Determine the (X, Y) coordinate at the center of the cell enclosing the given text.  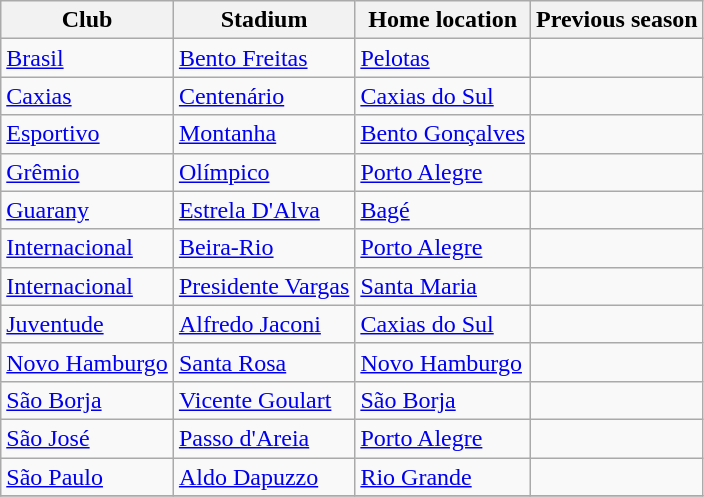
Rio Grande (443, 477)
Brasil (88, 58)
São Paulo (88, 477)
Estrela D'Alva (264, 210)
Caxias (88, 96)
Santa Rosa (264, 362)
Presidente Vargas (264, 286)
Olímpico (264, 172)
São José (88, 438)
Beira-Rio (264, 248)
Aldo Dapuzzo (264, 477)
Alfredo Jaconi (264, 324)
Club (88, 20)
Centenário (264, 96)
Juventude (88, 324)
Guarany (88, 210)
Previous season (618, 20)
Santa Maria (443, 286)
Vicente Goulart (264, 400)
Home location (443, 20)
Esportivo (88, 134)
Bento Freitas (264, 58)
Bento Gonçalves (443, 134)
Montanha (264, 134)
Passo d'Areia (264, 438)
Pelotas (443, 58)
Stadium (264, 20)
Grêmio (88, 172)
Bagé (443, 210)
